Extract the (x, y) coordinate from the center of the cell holding the provided text.  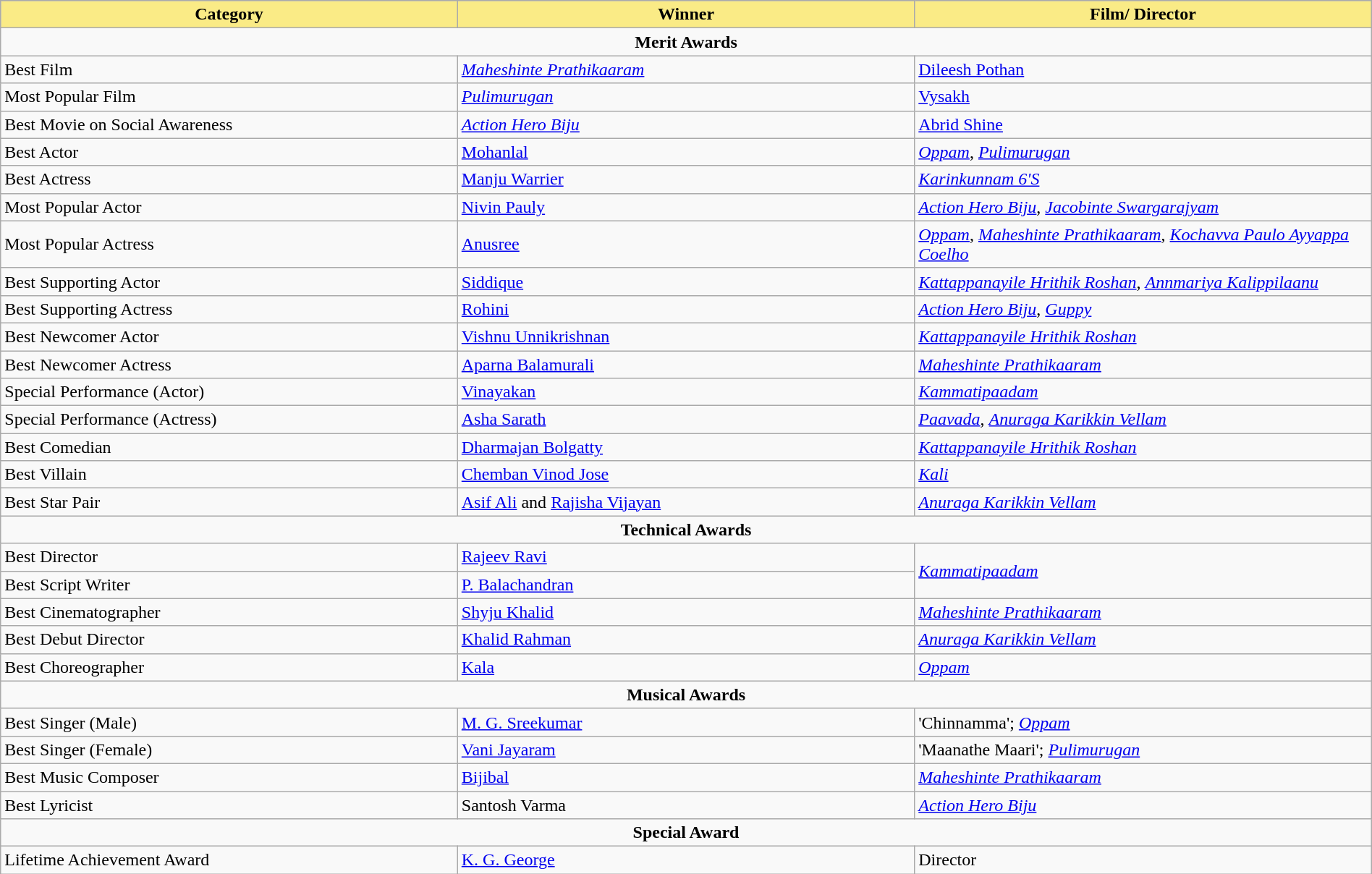
Oppam, Pulimurugan (1143, 152)
Karinkunnam 6'S (1143, 179)
Best Singer (Female) (229, 750)
Kattappanayile Hrithik Roshan, Annmariya Kalippilaanu (1143, 281)
Best Actress (229, 179)
Best Newcomer Actor (229, 336)
Musical Awards (686, 695)
Siddique (686, 281)
Nivin Pauly (686, 207)
Best Director (229, 557)
Best Debut Director (229, 640)
Special Performance (Actor) (229, 392)
Vysakh (1143, 97)
Best Supporting Actor (229, 281)
Vishnu Unnikrishnan (686, 336)
Best Comedian (229, 447)
Best Star Pair (229, 502)
Special Performance (Actress) (229, 420)
Dileesh Pothan (1143, 69)
Most Popular Film (229, 97)
Oppam, Maheshinte Prathikaaram, Kochavva Paulo Ayyappa Coelho (1143, 245)
Category (229, 14)
Bijibal (686, 777)
Best Singer (Male) (229, 722)
Best Script Writer (229, 585)
Santosh Varma (686, 805)
Best Choreographer (229, 667)
Aparna Balamurali (686, 364)
Lifetime Achievement Award (229, 860)
P. Balachandran (686, 585)
K. G. George (686, 860)
Winner (686, 14)
Chemban Vinod Jose (686, 475)
M. G. Sreekumar (686, 722)
Khalid Rahman (686, 640)
'Chinnamma'; Oppam (1143, 722)
Most Popular Actor (229, 207)
Rohini (686, 309)
Best Newcomer Actress (229, 364)
Action Hero Biju, Guppy (1143, 309)
Shyju Khalid (686, 612)
Abrid Shine (1143, 124)
Kala (686, 667)
Paavada, Anuraga Karikkin Vellam (1143, 420)
Merit Awards (686, 42)
Best Supporting Actress (229, 309)
Director (1143, 860)
Most Popular Actress (229, 245)
Vinayakan (686, 392)
Technical Awards (686, 530)
Best Cinematographer (229, 612)
Vani Jayaram (686, 750)
Best Lyricist (229, 805)
Best Actor (229, 152)
Asif Ali and Rajisha Vijayan (686, 502)
'Maanathe Maari'; Pulimurugan (1143, 750)
Rajeev Ravi (686, 557)
Best Movie on Social Awareness (229, 124)
Pulimurugan (686, 97)
Asha Sarath (686, 420)
Best Film (229, 69)
Manju Warrier (686, 179)
Dharmajan Bolgatty (686, 447)
Mohanlal (686, 152)
Best Music Composer (229, 777)
Anusree (686, 245)
Best Villain (229, 475)
Kali (1143, 475)
Action Hero Biju, Jacobinte Swargarajyam (1143, 207)
Oppam (1143, 667)
Film/ Director (1143, 14)
Special Award (686, 833)
